Detect which cell encompasses the target text, then output its [X, Y] center coordinate. 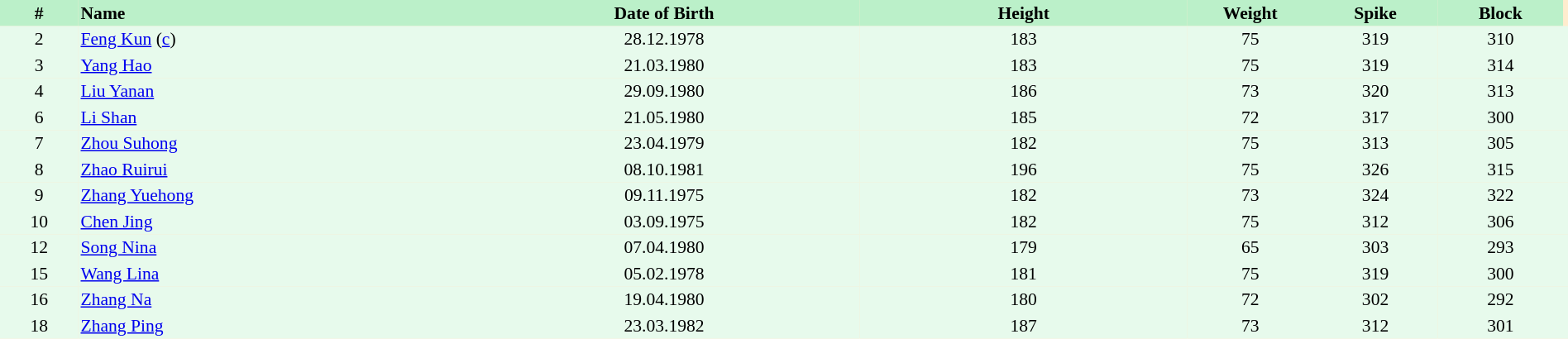
310 [1500, 40]
8 [39, 169]
Zhang Ping [273, 326]
305 [1500, 144]
Block [1500, 13]
Zhao Ruirui [273, 169]
21.03.1980 [664, 65]
179 [1024, 248]
15 [39, 274]
16 [39, 299]
Li Shan [273, 117]
Zhang Yuehong [273, 195]
Name [273, 13]
303 [1374, 248]
23.03.1982 [664, 326]
326 [1374, 169]
Weight [1250, 13]
322 [1500, 195]
08.10.1981 [664, 169]
7 [39, 144]
Song Nina [273, 248]
315 [1500, 169]
Zhang Na [273, 299]
09.11.1975 [664, 195]
324 [1374, 195]
306 [1500, 222]
314 [1500, 65]
9 [39, 195]
3 [39, 65]
Date of Birth [664, 13]
2 [39, 40]
180 [1024, 299]
03.09.1975 [664, 222]
185 [1024, 117]
Spike [1374, 13]
4 [39, 91]
6 [39, 117]
Feng Kun (c) [273, 40]
Liu Yanan [273, 91]
21.05.1980 [664, 117]
317 [1374, 117]
Zhou Suhong [273, 144]
10 [39, 222]
05.02.1978 [664, 274]
320 [1374, 91]
12 [39, 248]
186 [1024, 91]
18 [39, 326]
29.09.1980 [664, 91]
Height [1024, 13]
Yang Hao [273, 65]
292 [1500, 299]
302 [1374, 299]
23.04.1979 [664, 144]
Chen Jing [273, 222]
187 [1024, 326]
293 [1500, 248]
19.04.1980 [664, 299]
65 [1250, 248]
196 [1024, 169]
# [39, 13]
Wang Lina [273, 274]
07.04.1980 [664, 248]
28.12.1978 [664, 40]
301 [1500, 326]
181 [1024, 274]
